Identify which cell holds the provided text, then report its (X, Y) central coordinate. 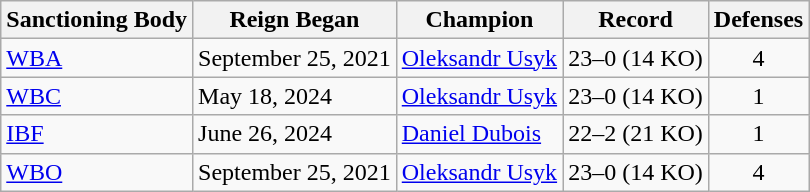
June 26, 2024 (295, 134)
WBC (97, 96)
WBA (97, 58)
Daniel Dubois (479, 134)
Record (636, 20)
Champion (479, 20)
WBO (97, 172)
Defenses (758, 20)
IBF (97, 134)
22–2 (21 KO) (636, 134)
Sanctioning Body (97, 20)
Reign Began (295, 20)
May 18, 2024 (295, 96)
